Locate the cell with the specified text and output its (x, y) center coordinate. 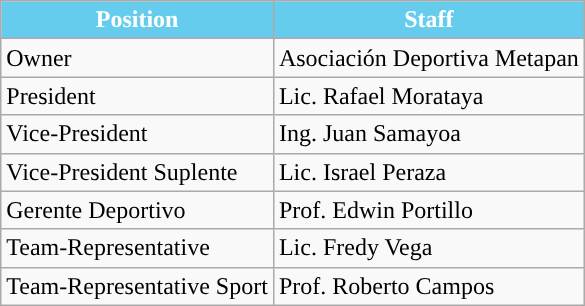
Lic. Israel Peraza (428, 172)
Owner (138, 58)
Staff (428, 20)
Team-Representative (138, 248)
Asociación Deportiva Metapan (428, 58)
Position (138, 20)
Prof. Roberto Campos (428, 286)
Vice-President (138, 134)
Lic. Rafael Morataya (428, 96)
Team-Representative Sport (138, 286)
President (138, 96)
Lic. Fredy Vega (428, 248)
Vice-President Suplente (138, 172)
Ing. Juan Samayoa (428, 134)
Prof. Edwin Portillo (428, 210)
Gerente Deportivo (138, 210)
